Search for the cell housing the specified text and yield its (x, y) center coordinate. 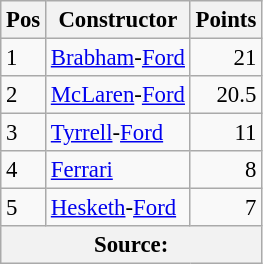
McLaren-Ford (118, 95)
2 (24, 95)
20.5 (226, 95)
Tyrrell-Ford (118, 133)
Brabham-Ford (118, 58)
Constructor (118, 20)
5 (24, 208)
Hesketh-Ford (118, 208)
1 (24, 58)
Ferrari (118, 170)
7 (226, 208)
21 (226, 58)
Points (226, 20)
4 (24, 170)
11 (226, 133)
8 (226, 170)
Pos (24, 20)
Source: (132, 245)
3 (24, 133)
